Return the [x, y] coordinate for the center point of the cell that contains the specified text.  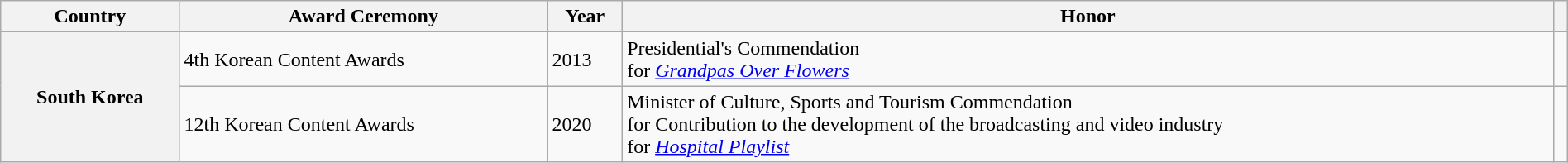
2020 [586, 124]
Minister of Culture, Sports and Tourism Commendationfor Contribution to the development of the broadcasting and video industryfor Hospital Playlist [1088, 124]
12th Korean Content Awards [364, 124]
South Korea [90, 98]
Country [90, 17]
Presidential's Commendationfor Grandpas Over Flowers [1088, 60]
4th Korean Content Awards [364, 60]
Award Ceremony [364, 17]
Honor [1088, 17]
2013 [586, 60]
Year [586, 17]
